Detect which cell encompasses the target text, then output its [x, y] center coordinate. 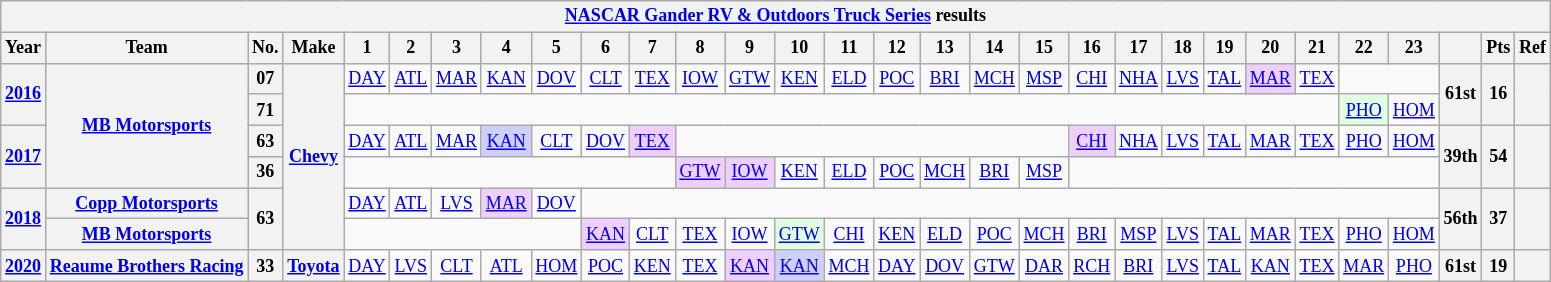
3 [457, 48]
6 [606, 48]
2020 [24, 266]
2018 [24, 219]
RCH [1092, 266]
Chevy [314, 156]
Pts [1498, 48]
9 [750, 48]
22 [1364, 48]
1 [367, 48]
Ref [1533, 48]
2 [411, 48]
33 [266, 266]
14 [994, 48]
13 [945, 48]
4 [506, 48]
21 [1317, 48]
15 [1044, 48]
07 [266, 78]
DAR [1044, 266]
5 [556, 48]
23 [1414, 48]
10 [799, 48]
Year [24, 48]
39th [1460, 156]
No. [266, 48]
37 [1498, 219]
12 [897, 48]
18 [1182, 48]
Reaume Brothers Racing [146, 266]
54 [1498, 156]
20 [1270, 48]
Make [314, 48]
71 [266, 110]
NASCAR Gander RV & Outdoors Truck Series results [776, 16]
Team [146, 48]
7 [652, 48]
2016 [24, 94]
8 [700, 48]
Toyota [314, 266]
56th [1460, 219]
36 [266, 172]
11 [849, 48]
2017 [24, 156]
Copp Motorsports [146, 204]
17 [1139, 48]
